Find where the given text appears and provide that cell's center as (x, y) coordinate. 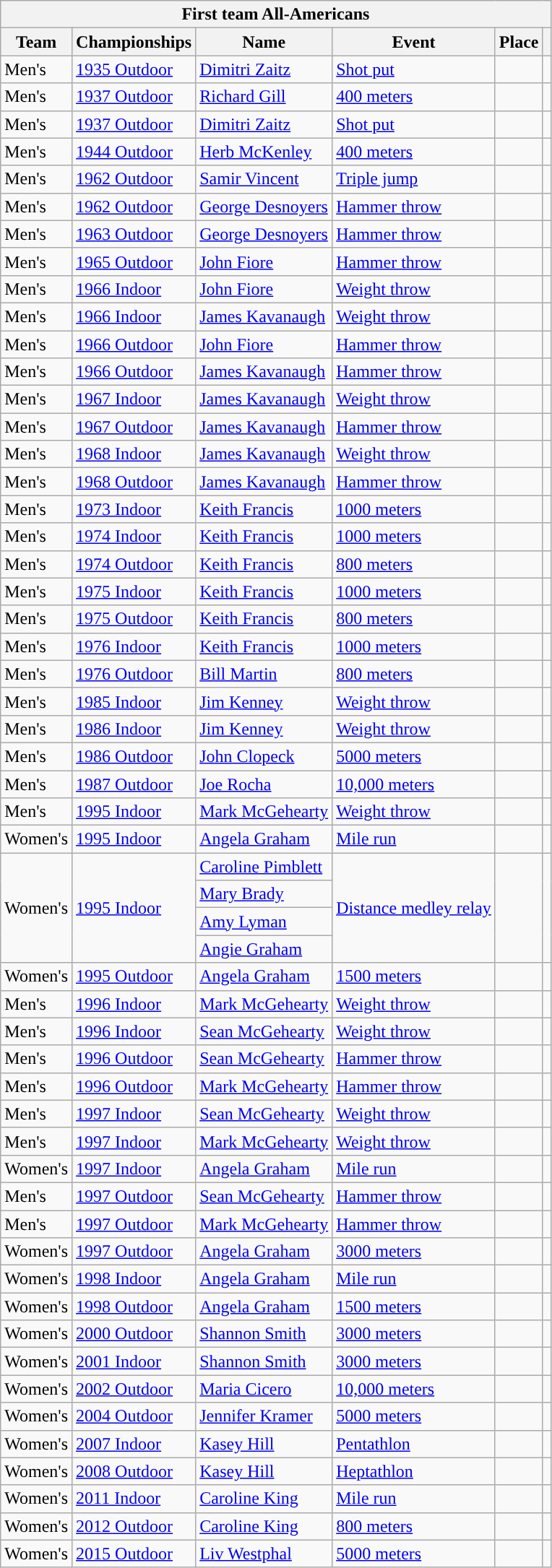
2011 Indoor (134, 1499)
Bill Martin (264, 674)
Event (414, 42)
Caroline Pimblett (264, 867)
1976 Indoor (134, 646)
Team (36, 42)
Pentathlon (414, 1444)
Angie Graham (264, 949)
John Clopeck (264, 756)
1986 Indoor (134, 729)
Amy Lyman (264, 922)
1995 Outdoor (134, 976)
1976 Outdoor (134, 674)
1944 Outdoor (134, 152)
1985 Indoor (134, 701)
Triple jump (414, 179)
1975 Outdoor (134, 619)
1986 Outdoor (134, 756)
Place (519, 42)
Samir Vincent (264, 179)
1998 Outdoor (134, 1307)
Joe Rocha (264, 784)
2002 Outdoor (134, 1389)
2008 Outdoor (134, 1471)
Jennifer Kramer (264, 1416)
1974 Outdoor (134, 564)
1987 Outdoor (134, 784)
Liv Westphal (264, 1554)
1974 Indoor (134, 537)
1965 Outdoor (134, 261)
Heptathlon (414, 1471)
Richard Gill (264, 97)
First team All-Americans (276, 14)
1968 Outdoor (134, 482)
1968 Indoor (134, 454)
2012 Outdoor (134, 1526)
Name (264, 42)
1998 Indoor (134, 1279)
2007 Indoor (134, 1444)
2004 Outdoor (134, 1416)
1973 Indoor (134, 509)
2015 Outdoor (134, 1554)
1967 Outdoor (134, 427)
Championships (134, 42)
1975 Indoor (134, 592)
Herb McKenley (264, 152)
2001 Indoor (134, 1361)
1967 Indoor (134, 399)
Distance medley relay (414, 908)
Mary Brady (264, 894)
1963 Outdoor (134, 234)
2000 Outdoor (134, 1334)
1935 Outdoor (134, 69)
Maria Cicero (264, 1389)
